From the cell containing the given text, extract its center point as (X, Y) coordinate. 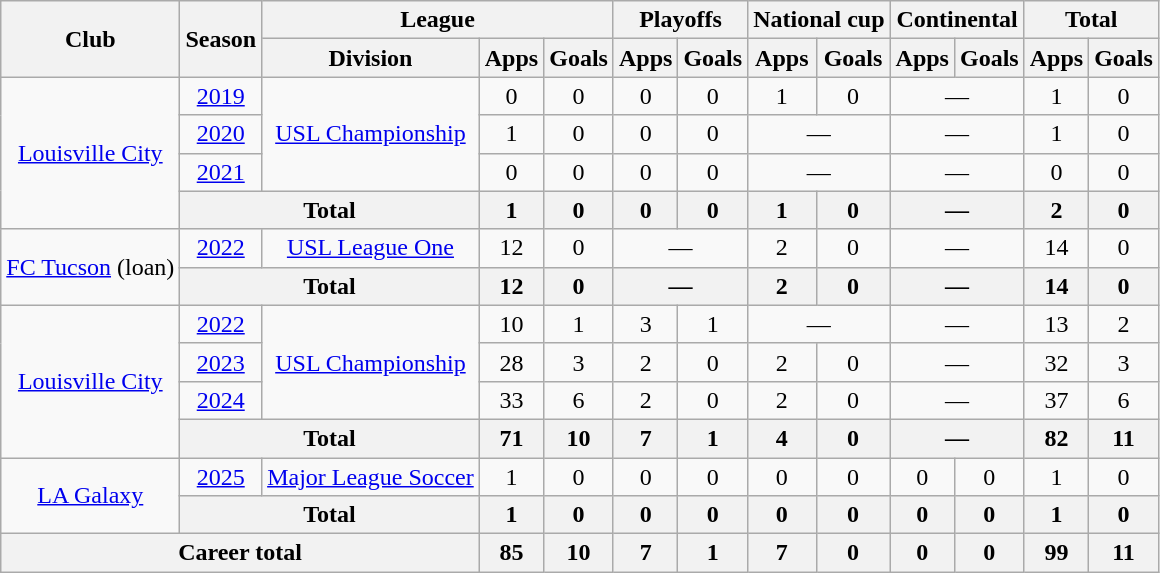
League (438, 20)
2024 (221, 400)
2021 (221, 172)
Career total (240, 553)
2019 (221, 96)
37 (1056, 400)
Continental (957, 20)
2025 (221, 477)
71 (511, 438)
USL League One (371, 248)
National cup (819, 20)
Major League Soccer (371, 477)
32 (1056, 362)
LA Galaxy (90, 496)
33 (511, 400)
Division (371, 58)
2023 (221, 362)
82 (1056, 438)
99 (1056, 553)
13 (1056, 324)
Club (90, 39)
Playoffs (680, 20)
85 (511, 553)
FC Tucson (loan) (90, 267)
4 (782, 438)
2020 (221, 134)
28 (511, 362)
Season (221, 39)
